Search for the cell housing the specified text and yield its (x, y) center coordinate. 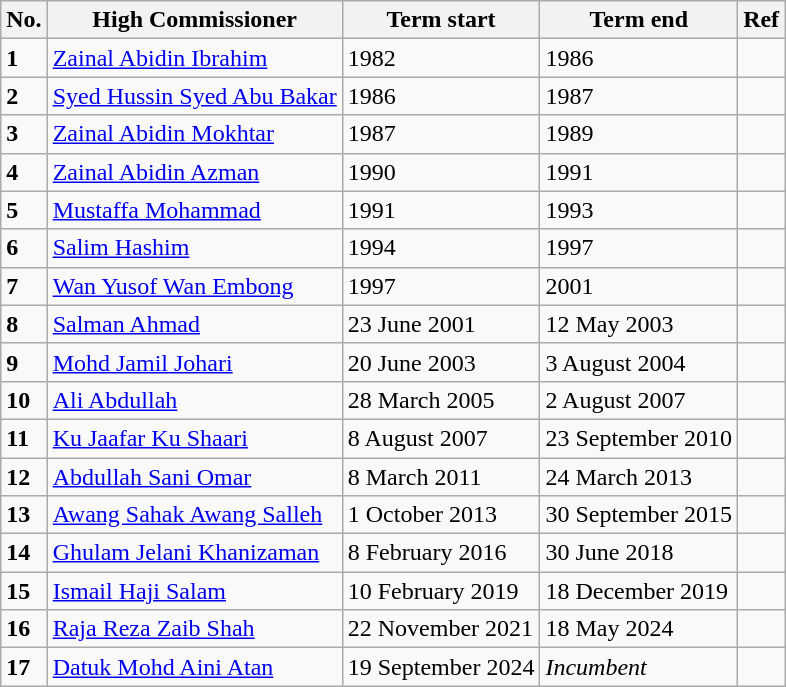
1993 (639, 210)
Ismail Haji Salam (194, 591)
Raja Reza Zaib Shah (194, 629)
10 (24, 400)
8 August 2007 (441, 438)
7 (24, 286)
13 (24, 515)
23 September 2010 (639, 438)
Ghulam Jelani Khanizaman (194, 553)
30 September 2015 (639, 515)
High Commissioner (194, 20)
Ku Jaafar Ku Shaari (194, 438)
Zainal Abidin Mokhtar (194, 134)
11 (24, 438)
Incumbent (639, 667)
Salman Ahmad (194, 324)
Mustaffa Mohammad (194, 210)
Datuk Mohd Aini Atan (194, 667)
8 (24, 324)
1990 (441, 172)
22 November 2021 (441, 629)
9 (24, 362)
1982 (441, 58)
8 March 2011 (441, 477)
12 (24, 477)
24 March 2013 (639, 477)
5 (24, 210)
2 (24, 96)
8 February 2016 (441, 553)
20 June 2003 (441, 362)
28 March 2005 (441, 400)
2001 (639, 286)
17 (24, 667)
Mohd Jamil Johari (194, 362)
Salim Hashim (194, 248)
18 December 2019 (639, 591)
Syed Hussin Syed Abu Bakar (194, 96)
15 (24, 591)
3 (24, 134)
Ali Abdullah (194, 400)
30 June 2018 (639, 553)
1 October 2013 (441, 515)
Awang Sahak Awang Salleh (194, 515)
No. (24, 20)
18 May 2024 (639, 629)
Ref (762, 20)
4 (24, 172)
16 (24, 629)
6 (24, 248)
Abdullah Sani Omar (194, 477)
19 September 2024 (441, 667)
2 August 2007 (639, 400)
1 (24, 58)
12 May 2003 (639, 324)
Zainal Abidin Ibrahim (194, 58)
Zainal Abidin Azman (194, 172)
Term end (639, 20)
Wan Yusof Wan Embong (194, 286)
14 (24, 553)
3 August 2004 (639, 362)
1989 (639, 134)
10 February 2019 (441, 591)
Term start (441, 20)
23 June 2001 (441, 324)
1994 (441, 248)
